Return the [X, Y] coordinate for the center point of the cell that contains the specified text.  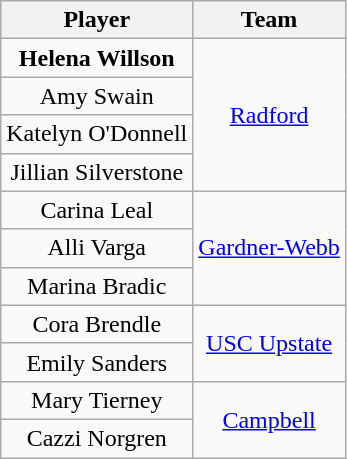
Player [97, 20]
Mary Tierney [97, 400]
Alli Varga [97, 248]
Marina Bradic [97, 286]
Team [270, 20]
Katelyn O'Donnell [97, 134]
USC Upstate [270, 343]
Cora Brendle [97, 324]
Jillian Silverstone [97, 172]
Gardner-Webb [270, 248]
Helena Willson [97, 58]
Campbell [270, 419]
Emily Sanders [97, 362]
Radford [270, 115]
Carina Leal [97, 210]
Cazzi Norgren [97, 438]
Amy Swain [97, 96]
